Detect which cell encompasses the target text, then output its (x, y) center coordinate. 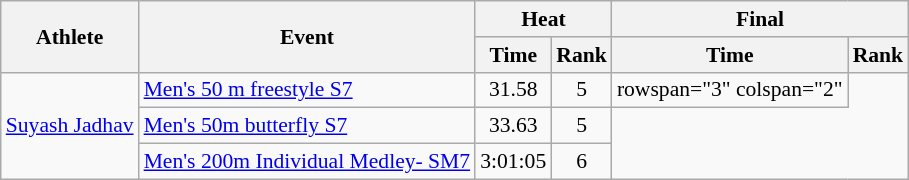
Men's 50 m freestyle S7 (308, 90)
rowspan="3" colspan="2" (730, 90)
33.63 (513, 126)
3:01:05 (513, 162)
Athlete (70, 36)
6 (582, 162)
Event (308, 36)
Men's 50m butterfly S7 (308, 126)
Heat (544, 19)
Suyash Jadhav (70, 126)
31.58 (513, 90)
Men's 200m Individual Medley- SM7 (308, 162)
Final (760, 19)
